Provide the (X, Y) coordinate of the cell's center where the given text is located.  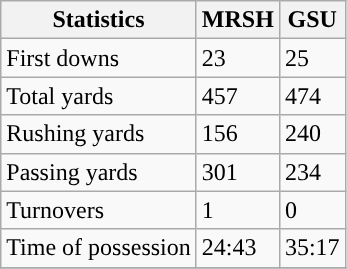
Time of possession (99, 248)
Total yards (99, 96)
23 (238, 58)
240 (312, 134)
457 (238, 96)
First downs (99, 58)
Passing yards (99, 172)
25 (312, 58)
GSU (312, 20)
Statistics (99, 20)
156 (238, 134)
0 (312, 210)
MRSH (238, 20)
Rushing yards (99, 134)
35:17 (312, 248)
Turnovers (99, 210)
301 (238, 172)
1 (238, 210)
234 (312, 172)
24:43 (238, 248)
474 (312, 96)
